Provide the [x, y] coordinate of the cell's center where the given text is located.  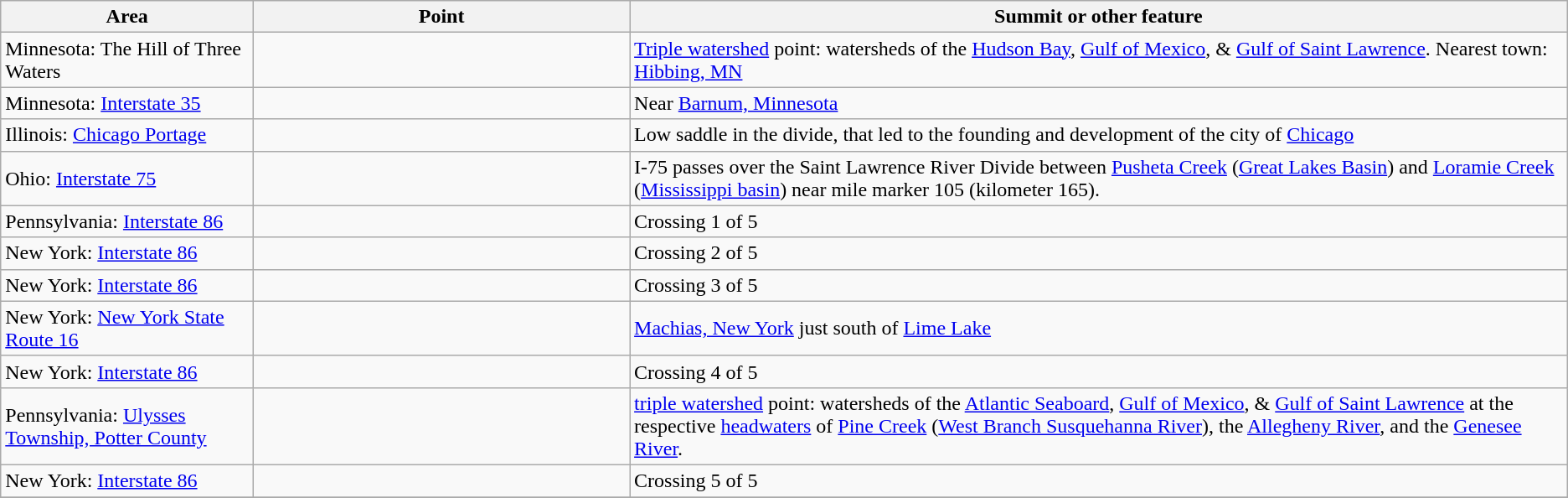
Ohio: Interstate 75 [127, 178]
Area [127, 17]
Pennsylvania: Ulysses Township, Potter County [127, 426]
Pennsylvania: Interstate 86 [127, 221]
Crossing 4 of 5 [1099, 371]
Illinois: Chicago Portage [127, 135]
Minnesota: The Hill of Three Waters [127, 60]
New York: New York State Route 16 [127, 329]
Crossing 5 of 5 [1099, 480]
Crossing 1 of 5 [1099, 221]
Machias, New York just south of Lime Lake [1099, 329]
Low saddle in the divide, that led to the founding and development of the city of Chicago [1099, 135]
Crossing 3 of 5 [1099, 285]
Triple watershed point: watersheds of the Hudson Bay, Gulf of Mexico, & Gulf of Saint Lawrence. Nearest town: Hibbing, MN [1099, 60]
Summit or other feature [1099, 17]
Minnesota: Interstate 35 [127, 103]
Crossing 2 of 5 [1099, 253]
Near Barnum, Minnesota [1099, 103]
Point [442, 17]
